Identify which cell holds the provided text, then report its [X, Y] central coordinate. 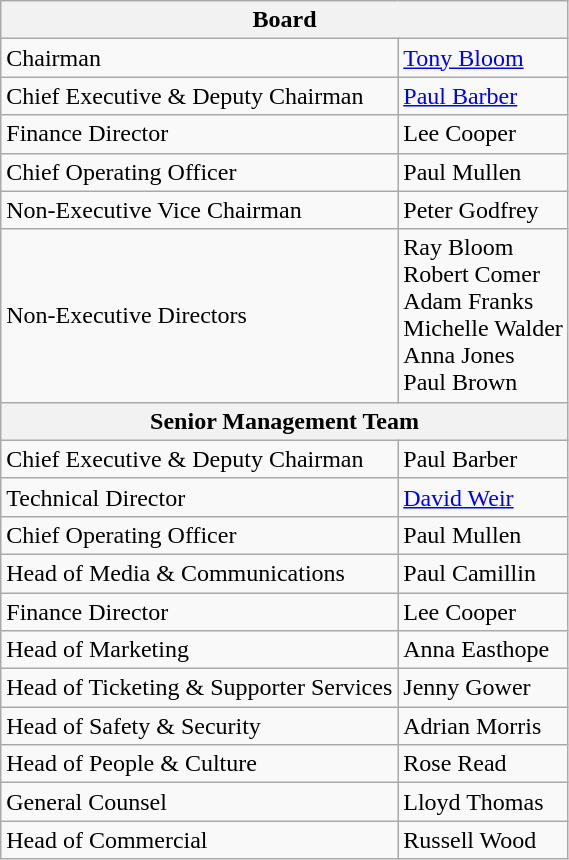
Non-Executive Vice Chairman [200, 210]
Senior Management Team [285, 421]
Head of Safety & Security [200, 726]
Tony Bloom [484, 58]
Head of Marketing [200, 650]
Board [285, 20]
Non-Executive Directors [200, 316]
Lloyd Thomas [484, 802]
Jenny Gower [484, 688]
Adrian Morris [484, 726]
Peter Godfrey [484, 210]
Technical Director [200, 497]
Russell Wood [484, 840]
Head of Commercial [200, 840]
Head of People & Culture [200, 764]
General Counsel [200, 802]
Rose Read [484, 764]
Head of Media & Communications [200, 573]
Paul Camillin [484, 573]
Ray BloomRobert ComerAdam FranksMichelle WalderAnna JonesPaul Brown [484, 316]
Head of Ticketing & Supporter Services [200, 688]
Chairman [200, 58]
Anna Easthope [484, 650]
David Weir [484, 497]
